Return (x, y) of the center of cell containing provided text 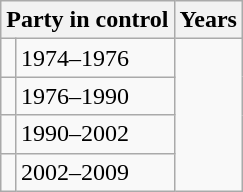
1974–1976 (94, 58)
1990–2002 (94, 134)
Years (208, 20)
2002–2009 (94, 172)
1976–1990 (94, 96)
Party in control (88, 20)
